Detect which cell encompasses the target text, then output its (X, Y) center coordinate. 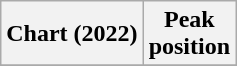
Peakposition (189, 34)
Chart (2022) (72, 34)
